Search for the cell housing the specified text and yield its (X, Y) center coordinate. 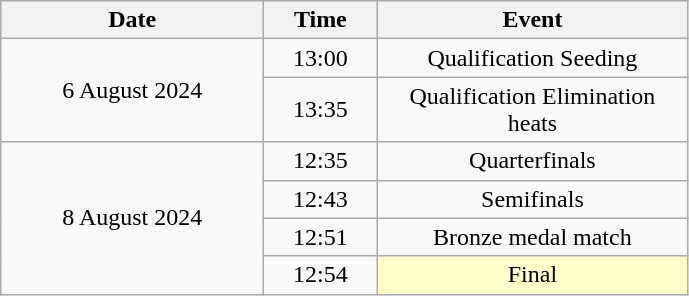
12:35 (320, 161)
Qualification Seeding (532, 58)
Bronze medal match (532, 237)
13:35 (320, 110)
6 August 2024 (132, 90)
Quarterfinals (532, 161)
Qualification Elimination heats (532, 110)
8 August 2024 (132, 218)
Semifinals (532, 199)
Event (532, 20)
Final (532, 275)
Time (320, 20)
12:54 (320, 275)
Date (132, 20)
12:43 (320, 199)
12:51 (320, 237)
13:00 (320, 58)
